Identify which cell holds the provided text, then report its [X, Y] central coordinate. 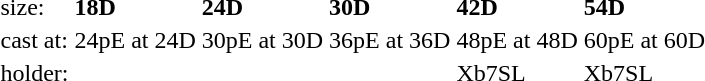
36pE at 36D [390, 40]
30pE at 30D [262, 40]
24pE at 24D [135, 40]
48pE at 48D [517, 40]
